Identify which cell holds the provided text, then report its (X, Y) central coordinate. 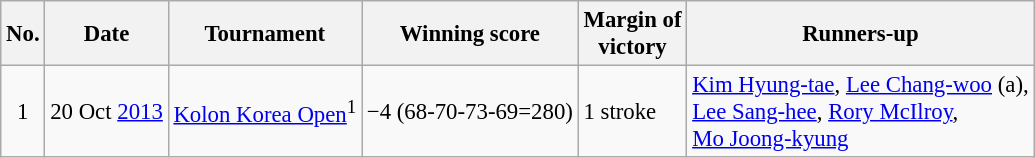
No. (23, 34)
1 stroke (632, 112)
Kim Hyung-tae, Lee Chang-woo (a), Lee Sang-hee, Rory McIlroy, Mo Joong-kyung (860, 112)
Margin ofvictory (632, 34)
Tournament (264, 34)
Runners-up (860, 34)
−4 (68-70-73-69=280) (470, 112)
Winning score (470, 34)
Kolon Korea Open1 (264, 112)
Date (106, 34)
20 Oct 2013 (106, 112)
1 (23, 112)
